Pinpoint the cell where the given text exists, returning its (X, Y) midpoint coordinate. 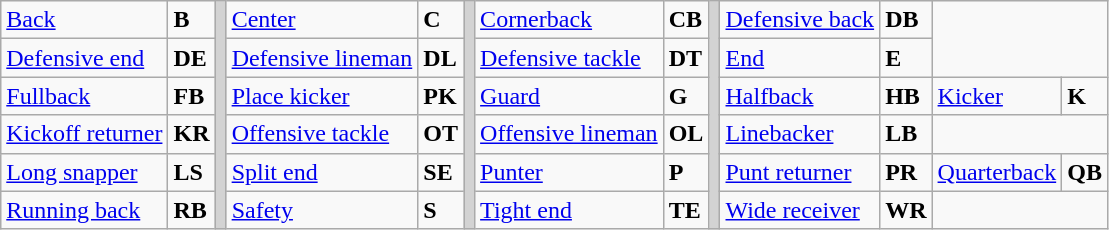
FB (192, 96)
OL (686, 134)
Kickoff returner (84, 134)
Wide receiver (800, 210)
RB (192, 210)
KR (192, 134)
Tight end (570, 210)
S (441, 210)
Quarterback (997, 172)
Kicker (997, 96)
G (686, 96)
OT (441, 134)
TE (686, 210)
Defensive end (84, 58)
DB (906, 20)
Offensive tackle (322, 134)
Center (322, 20)
DE (192, 58)
Defensive tackle (570, 58)
PR (906, 172)
End (800, 58)
Split end (322, 172)
Punter (570, 172)
Long snapper (84, 172)
SE (441, 172)
Offensive lineman (570, 134)
HB (906, 96)
Place kicker (322, 96)
Punt returner (800, 172)
E (906, 58)
Cornerback (570, 20)
CB (686, 20)
Defensive back (800, 20)
Linebacker (800, 134)
LB (906, 134)
Defensive lineman (322, 58)
DT (686, 58)
DL (441, 58)
Back (84, 20)
P (686, 172)
Guard (570, 96)
K (1085, 96)
C (441, 20)
B (192, 20)
PK (441, 96)
Running back (84, 210)
QB (1085, 172)
Safety (322, 210)
Halfback (800, 96)
Fullback (84, 96)
LS (192, 172)
WR (906, 210)
